Determine the (x, y) coordinate at the center of the cell enclosing the given text.  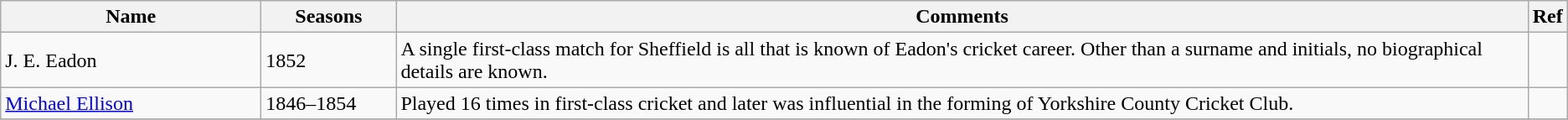
Ref (1548, 17)
1846–1854 (328, 103)
Seasons (328, 17)
Comments (962, 17)
Michael Ellison (131, 103)
J. E. Eadon (131, 60)
1852 (328, 60)
Name (131, 17)
Played 16 times in first-class cricket and later was influential in the forming of Yorkshire County Cricket Club. (962, 103)
